Locate the cell with the specified text and output its (x, y) center coordinate. 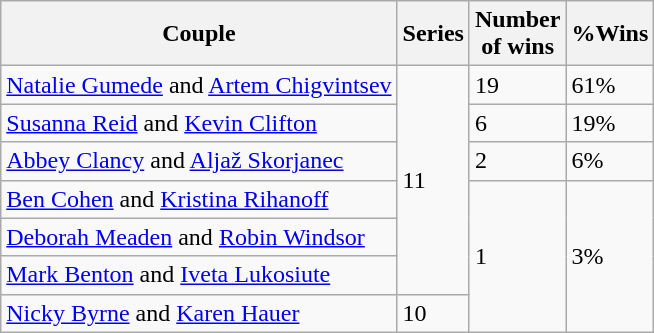
Natalie Gumede and Artem Chigvintsev (199, 85)
19 (517, 85)
Mark Benton and Iveta Lukosiute (199, 275)
Nicky Byrne and Karen Hauer (199, 313)
Abbey Clancy and Aljaž Skorjanec (199, 161)
3% (610, 256)
Number of wins (517, 34)
6% (610, 161)
1 (517, 256)
61% (610, 85)
Susanna Reid and Kevin Clifton (199, 123)
Series (433, 34)
2 (517, 161)
6 (517, 123)
Deborah Meaden and Robin Windsor (199, 237)
%Wins (610, 34)
Ben Cohen and Kristina Rihanoff (199, 199)
10 (433, 313)
19% (610, 123)
Couple (199, 34)
11 (433, 180)
